For the text-containing cell, return its midpoint in (X, Y) coordinate format. 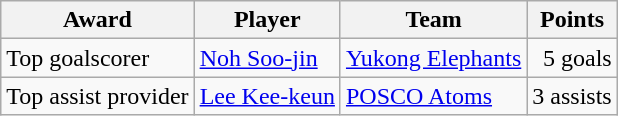
Yukong Elephants (433, 58)
Points (572, 20)
POSCO Atoms (433, 96)
Player (267, 20)
Top goalscorer (98, 58)
3 assists (572, 96)
5 goals (572, 58)
Award (98, 20)
Team (433, 20)
Noh Soo-jin (267, 58)
Lee Kee-keun (267, 96)
Top assist provider (98, 96)
